Detect which cell encompasses the target text, then output its [x, y] center coordinate. 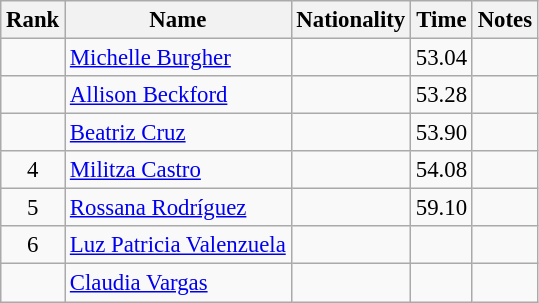
Name [178, 20]
Michelle Burgher [178, 58]
59.10 [442, 208]
Nationality [350, 20]
54.08 [442, 170]
Rank [33, 20]
Luz Patricia Valenzuela [178, 245]
Notes [504, 20]
4 [33, 170]
Allison Beckford [178, 95]
53.90 [442, 133]
5 [33, 208]
6 [33, 245]
Beatriz Cruz [178, 133]
Time [442, 20]
Rossana Rodríguez [178, 208]
Militza Castro [178, 170]
Claudia Vargas [178, 283]
53.04 [442, 58]
53.28 [442, 95]
